Pinpoint the cell where the given text exists, returning its (x, y) midpoint coordinate. 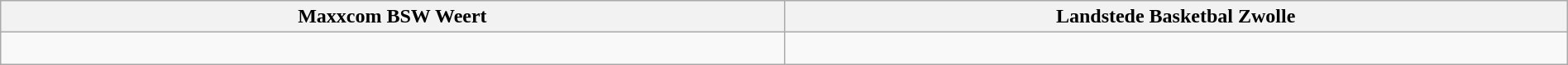
Landstede Basketbal Zwolle (1176, 17)
Maxxcom BSW Weert (392, 17)
